Detect which cell encompasses the target text, then output its [X, Y] center coordinate. 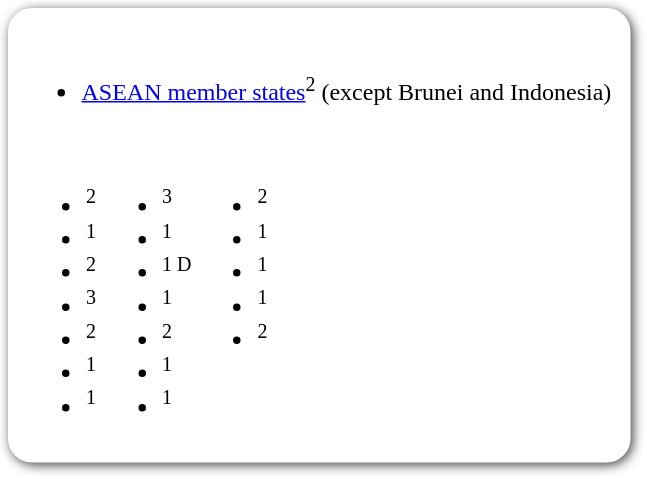
311 D1211 [147, 289]
21112 [232, 289]
2123211 [60, 289]
ASEAN member states2 (except Brunei and Indonesia) 2123211 311 D1211 21112 [316, 235]
